Determine the [X, Y] coordinate at the center of the cell enclosing the given text.  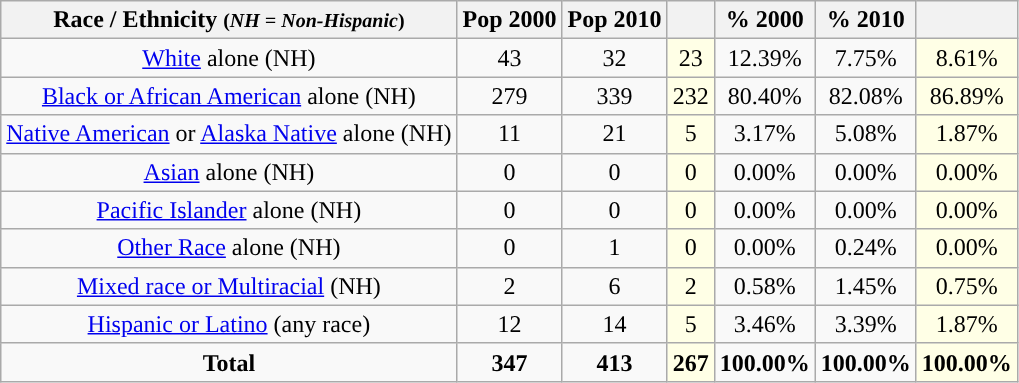
% 2000 [764, 20]
Other Race alone (NH) [229, 248]
Pacific Islander alone (NH) [229, 210]
23 [690, 58]
% 2010 [866, 20]
6 [614, 286]
Asian alone (NH) [229, 172]
0.58% [764, 286]
1.45% [866, 286]
White alone (NH) [229, 58]
Mixed race or Multiracial (NH) [229, 286]
5.08% [866, 134]
0.24% [866, 248]
Hispanic or Latino (any race) [229, 324]
8.61% [966, 58]
86.89% [966, 96]
347 [510, 362]
12 [510, 324]
80.40% [764, 96]
1 [614, 248]
3.17% [764, 134]
7.75% [866, 58]
232 [690, 96]
Pop 2000 [510, 20]
339 [614, 96]
Native American or Alaska Native alone (NH) [229, 134]
14 [614, 324]
11 [510, 134]
279 [510, 96]
32 [614, 58]
Race / Ethnicity (NH = Non-Hispanic) [229, 20]
43 [510, 58]
267 [690, 362]
3.46% [764, 324]
Pop 2010 [614, 20]
12.39% [764, 58]
21 [614, 134]
3.39% [866, 324]
Total [229, 362]
0.75% [966, 286]
Black or African American alone (NH) [229, 96]
413 [614, 362]
82.08% [866, 96]
